For the text-containing cell, return its midpoint in [x, y] coordinate format. 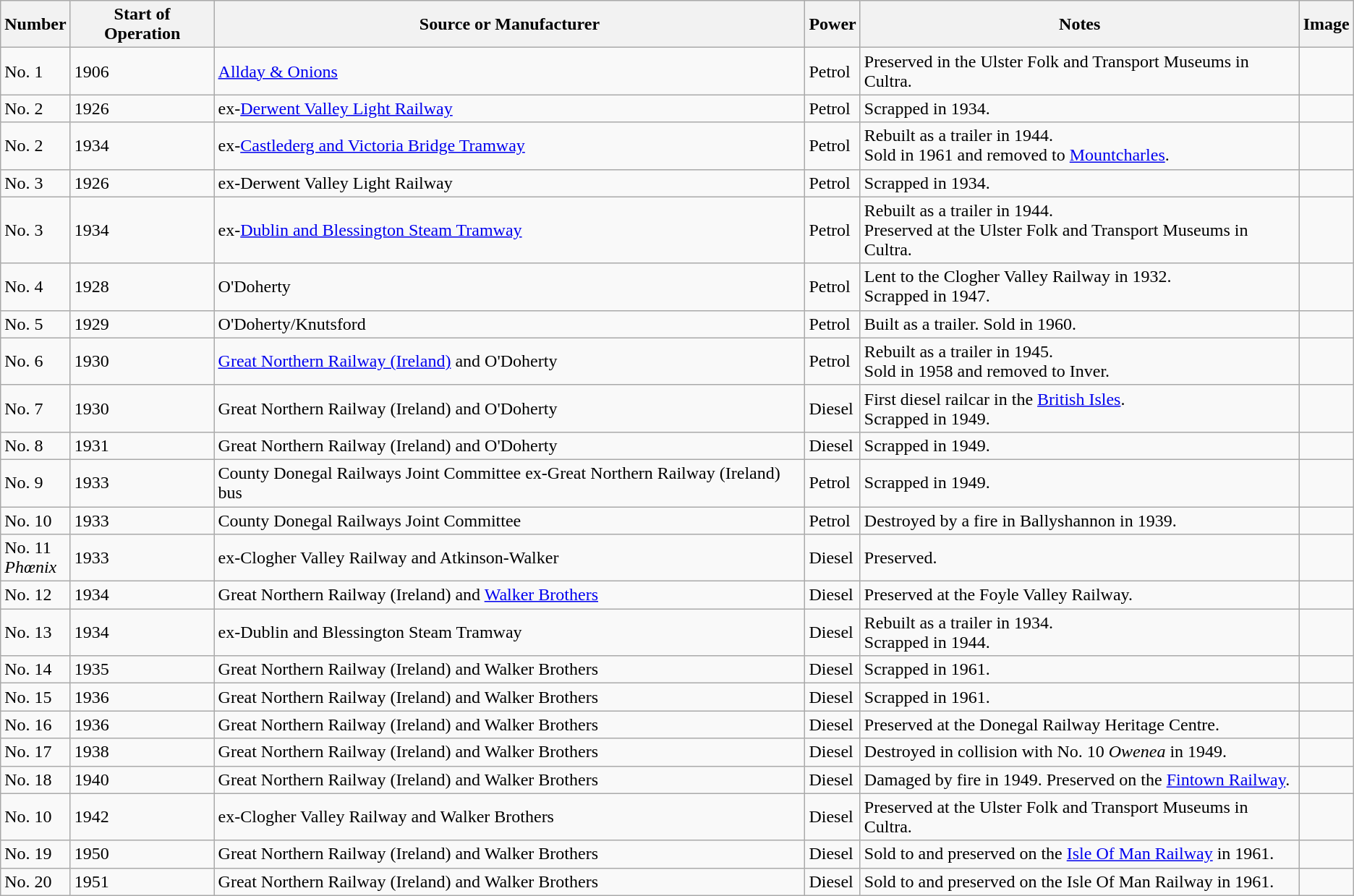
No. 16 [35, 725]
No. 17 [35, 752]
O'Doherty/Knutsford [509, 324]
Notes [1079, 25]
County Donegal Railways Joint Committee [509, 520]
1938 [142, 752]
No. 19 [35, 854]
No. 1 [35, 71]
1951 [142, 882]
No. 6 [35, 362]
1929 [142, 324]
Built as a trailer. Sold in 1960. [1079, 324]
No. 7 [35, 408]
Start of Operation [142, 25]
Rebuilt as a trailer in 1934.Scrapped in 1944. [1079, 632]
Destroyed in collision with No. 10 Owenea in 1949. [1079, 752]
No. 20 [35, 882]
No. 5 [35, 324]
Source or Manufacturer [509, 25]
Rebuilt as a trailer in 1945.Sold in 1958 and removed to Inver. [1079, 362]
No. 12 [35, 595]
Number [35, 25]
1931 [142, 445]
Power [833, 25]
Rebuilt as a trailer in 1944.Preserved at the Ulster Folk and Transport Museums in Cultra. [1079, 230]
No. 8 [35, 445]
1935 [142, 670]
1940 [142, 780]
Lent to the Clogher Valley Railway in 1932.Scrapped in 1947. [1079, 286]
1950 [142, 854]
1942 [142, 817]
Allday & Onions [509, 71]
ex-Clogher Valley Railway and Atkinson-Walker [509, 558]
Preserved at the Ulster Folk and Transport Museums in Cultra. [1079, 817]
No. 14 [35, 670]
Preserved in the Ulster Folk and Transport Museums in Cultra. [1079, 71]
County Donegal Railways Joint Committee ex-Great Northern Railway (Ireland) bus [509, 483]
No. 9 [35, 483]
No. 11Phœnix [35, 558]
Preserved at the Donegal Railway Heritage Centre. [1079, 725]
No. 13 [35, 632]
ex-Clogher Valley Railway and Walker Brothers [509, 817]
1906 [142, 71]
First diesel railcar in the British Isles.Scrapped in 1949. [1079, 408]
O'Doherty [509, 286]
ex-Castlederg and Victoria Bridge Tramway [509, 146]
No. 18 [35, 780]
Preserved at the Foyle Valley Railway. [1079, 595]
No. 15 [35, 697]
Preserved. [1079, 558]
Destroyed by a fire in Ballyshannon in 1939. [1079, 520]
No. 4 [35, 286]
Damaged by fire in 1949. Preserved on the Fintown Railway. [1079, 780]
Rebuilt as a trailer in 1944.Sold in 1961 and removed to Mountcharles. [1079, 146]
1928 [142, 286]
Image [1327, 25]
